Capture the cell that displays the provided text and extract its (x, y) central coordinate. 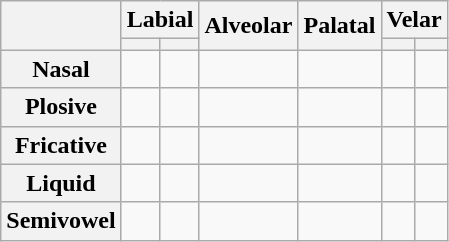
Liquid (61, 183)
Labial (160, 20)
Plosive (61, 107)
Palatal (340, 26)
Nasal (61, 69)
Semivowel (61, 221)
Fricative (61, 145)
Velar (414, 20)
Alveolar (248, 26)
